From the cell containing the given text, extract its center point as (x, y) coordinate. 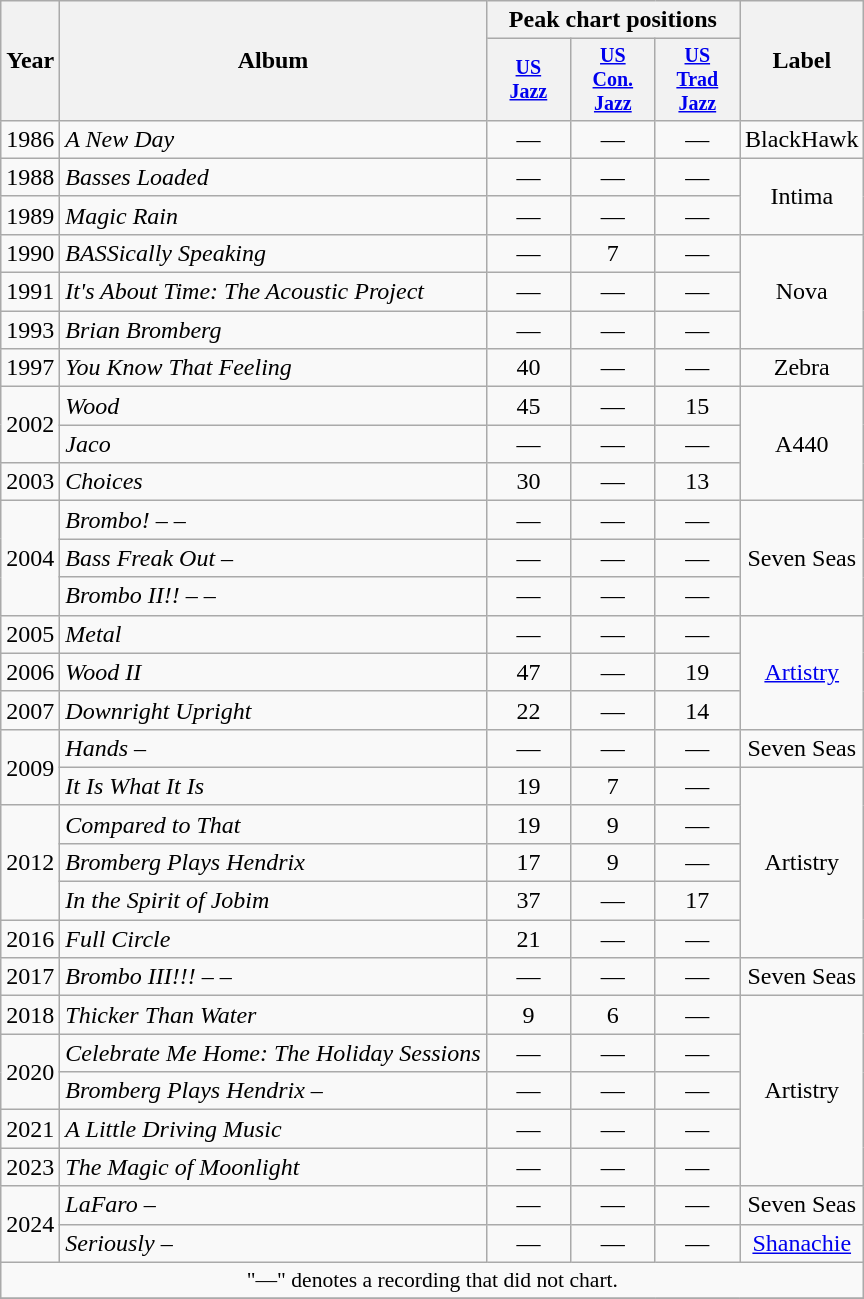
45 (528, 406)
It's About Time: The Acoustic Project (273, 292)
Hands – (273, 748)
2012 (30, 862)
2007 (30, 710)
Nova (802, 291)
2017 (30, 977)
13 (697, 482)
Label (802, 61)
Brombo! – – (273, 520)
Bromberg Plays Hendrix – (273, 1091)
Wood II (273, 672)
Choices (273, 482)
2009 (30, 767)
A440 (802, 444)
Compared to That (273, 824)
2018 (30, 1015)
14 (697, 710)
Metal (273, 634)
Downright Upright (273, 710)
2006 (30, 672)
Seriously – (273, 1243)
40 (528, 368)
47 (528, 672)
A Little Driving Music (273, 1129)
1991 (30, 292)
Magic Rain (273, 215)
1997 (30, 368)
Brombo III!!! – – (273, 977)
The Magic of Moonlight (273, 1167)
USJazz (528, 80)
1986 (30, 139)
15 (697, 406)
Album (273, 61)
"—" denotes a recording that did not chart. (432, 1280)
2021 (30, 1129)
Shanachie (802, 1243)
BASSically Speaking (273, 253)
2003 (30, 482)
USCon.Jazz (613, 80)
2023 (30, 1167)
Full Circle (273, 939)
It Is What It Is (273, 786)
30 (528, 482)
1993 (30, 330)
Peak chart positions (612, 20)
A New Day (273, 139)
6 (613, 1015)
22 (528, 710)
Intima (802, 196)
Wood (273, 406)
Brombo II!! – – (273, 596)
Jaco (273, 444)
2002 (30, 425)
USTradJazz (697, 80)
Basses Loaded (273, 177)
1989 (30, 215)
Bromberg Plays Hendrix (273, 862)
Bass Freak Out – (273, 558)
Year (30, 61)
1988 (30, 177)
21 (528, 939)
1990 (30, 253)
2024 (30, 1224)
You Know That Feeling (273, 368)
2020 (30, 1072)
2004 (30, 558)
BlackHawk (802, 139)
Celebrate Me Home: The Holiday Sessions (273, 1053)
2016 (30, 939)
Brian Bromberg (273, 330)
In the Spirit of Jobim (273, 901)
37 (528, 901)
LaFaro – (273, 1205)
Zebra (802, 368)
Thicker Than Water (273, 1015)
2005 (30, 634)
